From the cell containing the given text, extract its center point as [X, Y] coordinate. 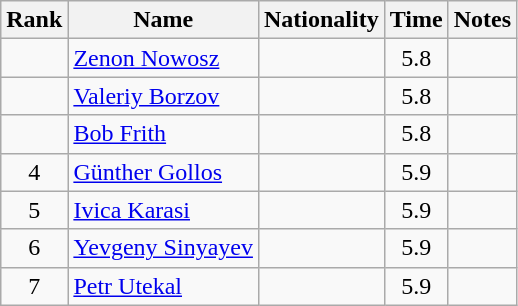
Time [416, 20]
Ivica Karasi [164, 210]
Nationality [321, 20]
Bob Frith [164, 134]
Rank [34, 20]
Yevgeny Sinyayev [164, 248]
Günther Gollos [164, 172]
Name [164, 20]
Petr Utekal [164, 286]
7 [34, 286]
Zenon Nowosz [164, 58]
6 [34, 248]
Valeriy Borzov [164, 96]
Notes [482, 20]
5 [34, 210]
4 [34, 172]
